Scan for the cell matching the given text and deliver its [x, y] coordinate at center. 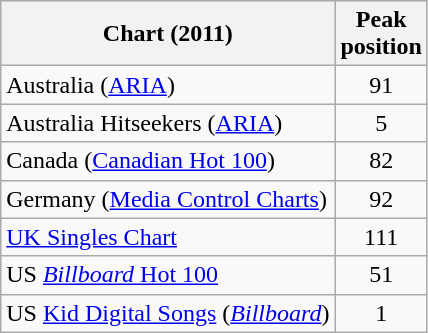
Chart (2011) [168, 34]
Peakposition [381, 34]
Canada (Canadian Hot 100) [168, 161]
51 [381, 275]
Australia Hitseekers (ARIA) [168, 123]
Australia (ARIA) [168, 85]
US Billboard Hot 100 [168, 275]
91 [381, 85]
111 [381, 237]
92 [381, 199]
Germany (Media Control Charts) [168, 199]
82 [381, 161]
US Kid Digital Songs (Billboard) [168, 313]
1 [381, 313]
5 [381, 123]
UK Singles Chart [168, 237]
